Capture the cell that displays the provided text and extract its (x, y) central coordinate. 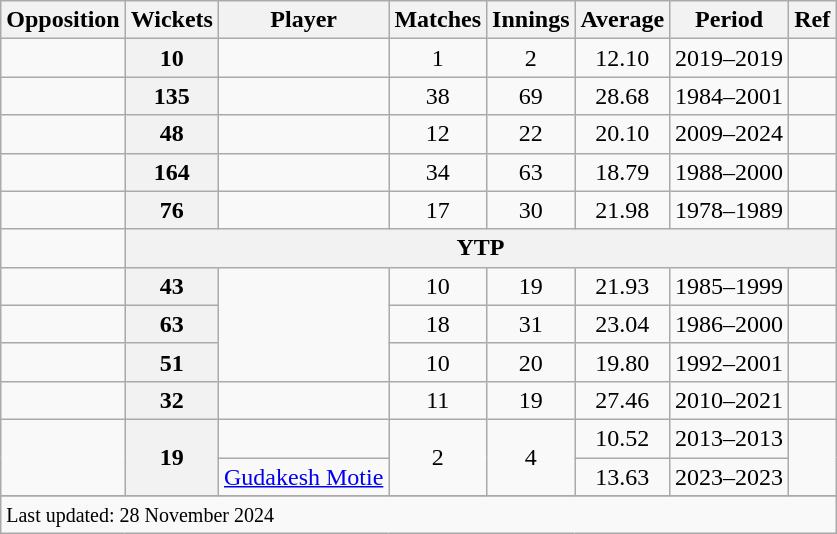
38 (438, 96)
19.80 (622, 362)
20 (531, 362)
76 (172, 210)
2009–2024 (730, 134)
21.93 (622, 286)
1986–2000 (730, 324)
20.10 (622, 134)
32 (172, 400)
1978–1989 (730, 210)
17 (438, 210)
18.79 (622, 172)
31 (531, 324)
Innings (531, 20)
2023–2023 (730, 477)
11 (438, 400)
27.46 (622, 400)
69 (531, 96)
Period (730, 20)
2013–2013 (730, 438)
48 (172, 134)
1992–2001 (730, 362)
Matches (438, 20)
Wickets (172, 20)
164 (172, 172)
22 (531, 134)
28.68 (622, 96)
30 (531, 210)
Last updated: 28 November 2024 (418, 515)
34 (438, 172)
2010–2021 (730, 400)
18 (438, 324)
43 (172, 286)
YTP (480, 248)
1988–2000 (730, 172)
Opposition (63, 20)
1985–1999 (730, 286)
Average (622, 20)
4 (531, 457)
1 (438, 58)
12.10 (622, 58)
135 (172, 96)
2019–2019 (730, 58)
21.98 (622, 210)
12 (438, 134)
23.04 (622, 324)
Ref (812, 20)
51 (172, 362)
10.52 (622, 438)
1984–2001 (730, 96)
Gudakesh Motie (303, 477)
Player (303, 20)
13.63 (622, 477)
